Find where the given text appears and provide that cell's center as [x, y] coordinate. 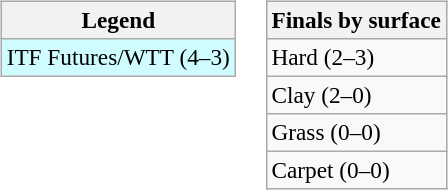
Finals by surface [356, 20]
Grass (0–0) [356, 133]
Legend [118, 20]
Clay (2–0) [356, 95]
Hard (2–3) [356, 57]
Carpet (0–0) [356, 171]
ITF Futures/WTT (4–3) [118, 57]
